Locate the cell with the specified text and output its (X, Y) center coordinate. 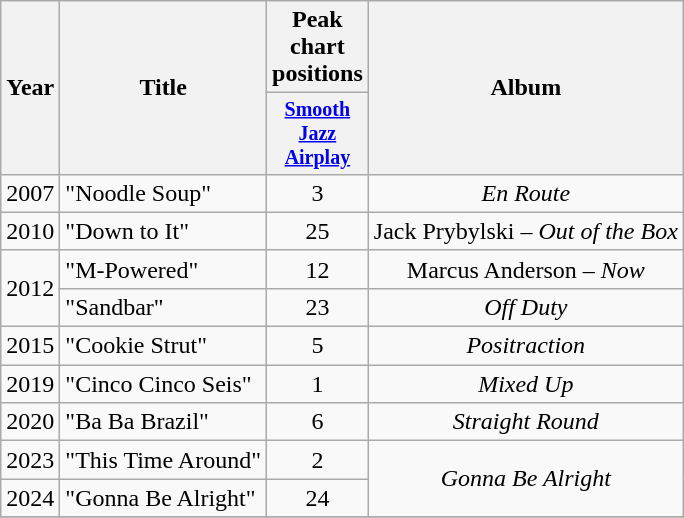
Mixed Up (526, 384)
12 (318, 269)
Year (30, 88)
"Ba Ba Brazil" (164, 422)
6 (318, 422)
2015 (30, 346)
"Down to It" (164, 231)
2012 (30, 288)
2020 (30, 422)
24 (318, 498)
"Sandbar" (164, 307)
Gonna Be Alright (526, 479)
Off Duty (526, 307)
Title (164, 88)
Peak chart positions (318, 47)
Jack Prybylski – Out of the Box (526, 231)
Marcus Anderson – Now (526, 269)
2019 (30, 384)
"Cookie Strut" (164, 346)
Album (526, 88)
2024 (30, 498)
"M-Powered" (164, 269)
25 (318, 231)
"Cinco Cinco Seis" (164, 384)
2007 (30, 193)
"Gonna Be Alright" (164, 498)
2010 (30, 231)
"This Time Around" (164, 460)
1 (318, 384)
2 (318, 460)
Positraction (526, 346)
2023 (30, 460)
5 (318, 346)
Straight Round (526, 422)
Smooth JazzAirplay (318, 134)
En Route (526, 193)
23 (318, 307)
3 (318, 193)
"Noodle Soup" (164, 193)
